Provide the (x, y) coordinate of the cell's center where the given text is located.  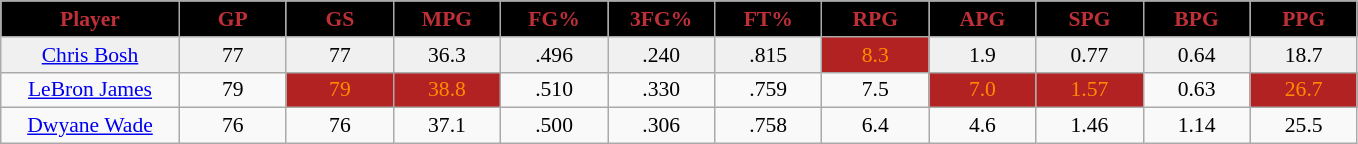
GS (340, 19)
7.0 (982, 90)
26.7 (1304, 90)
SPG (1090, 19)
.240 (662, 55)
LeBron James (90, 90)
1.14 (1196, 126)
Player (90, 19)
37.1 (446, 126)
18.7 (1304, 55)
.496 (554, 55)
0.64 (1196, 55)
.500 (554, 126)
BPG (1196, 19)
0.63 (1196, 90)
38.8 (446, 90)
25.5 (1304, 126)
3FG% (662, 19)
1.9 (982, 55)
1.57 (1090, 90)
MPG (446, 19)
PPG (1304, 19)
.758 (768, 126)
6.4 (876, 126)
4.6 (982, 126)
8.3 (876, 55)
Dwyane Wade (90, 126)
.306 (662, 126)
Chris Bosh (90, 55)
36.3 (446, 55)
FT% (768, 19)
.815 (768, 55)
.759 (768, 90)
.510 (554, 90)
GP (232, 19)
.330 (662, 90)
7.5 (876, 90)
FG% (554, 19)
APG (982, 19)
0.77 (1090, 55)
RPG (876, 19)
1.46 (1090, 126)
